Extract the (x, y) coordinate from the center of the cell holding the provided text.  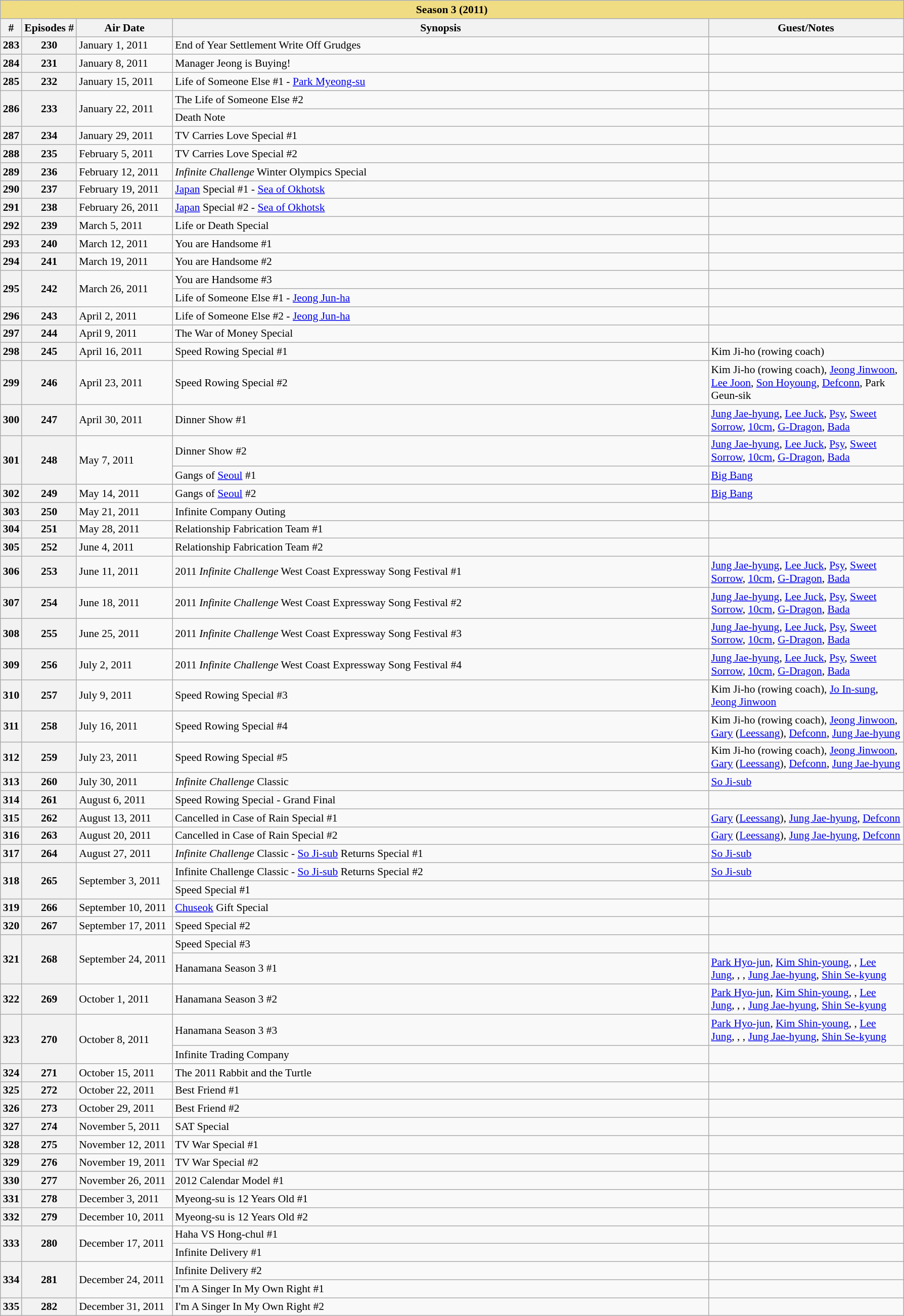
February 5, 2011 (124, 154)
231 (49, 64)
March 12, 2011 (124, 244)
TV War Special #1 (440, 1145)
Speed Rowing Special #2 (440, 383)
276 (49, 1163)
TV Carries Love Special #2 (440, 154)
257 (49, 696)
286 (11, 108)
335 (11, 1307)
252 (49, 548)
December 17, 2011 (124, 1244)
April 23, 2011 (124, 383)
The War of Money Special (440, 334)
Cancelled in Case of Rain Special #2 (440, 836)
319 (11, 908)
Speed Rowing Special #5 (440, 757)
February 26, 2011 (124, 208)
242 (49, 289)
323 (11, 1039)
July 23, 2011 (124, 757)
320 (11, 926)
330 (11, 1181)
2011 Infinite Challenge West Coast Expressway Song Festival #2 (440, 603)
Cancelled in Case of Rain Special #1 (440, 818)
240 (49, 244)
236 (49, 172)
304 (11, 529)
August 13, 2011 (124, 818)
March 26, 2011 (124, 289)
Kim Ji-ho (rowing coach), Jo In-sung, Jeong Jinwoon (806, 696)
September 3, 2011 (124, 881)
Life of Someone Else #2 - Jeong Jun-ha (440, 316)
258 (49, 726)
279 (49, 1217)
June 4, 2011 (124, 548)
287 (11, 136)
Relationship Fabrication Team #2 (440, 548)
SAT Special (440, 1127)
Speed Special #1 (440, 890)
327 (11, 1127)
April 9, 2011 (124, 334)
265 (49, 881)
Myeong-su is 12 Years Old #1 (440, 1199)
331 (11, 1199)
The Life of Someone Else #2 (440, 100)
Haha VS Hong-chul #1 (440, 1235)
269 (49, 999)
April 30, 2011 (124, 420)
June 11, 2011 (124, 572)
274 (49, 1127)
333 (11, 1244)
April 2, 2011 (124, 316)
310 (11, 696)
September 10, 2011 (124, 908)
Speed Rowing Special - Grand Final (440, 800)
Infinite Challenge Winter Olympics Special (440, 172)
334 (11, 1280)
262 (49, 818)
289 (11, 172)
2012 Calendar Model #1 (440, 1181)
230 (49, 46)
November 12, 2011 (124, 1145)
February 19, 2011 (124, 190)
299 (11, 383)
291 (11, 208)
266 (49, 908)
296 (11, 316)
Infinite Company Outing (440, 512)
283 (11, 46)
January 29, 2011 (124, 136)
273 (49, 1109)
July 9, 2011 (124, 696)
329 (11, 1163)
Hanamana Season 3 #3 (440, 1030)
Japan Special #2 - Sea of Okhotsk (440, 208)
July 16, 2011 (124, 726)
Air Date (124, 28)
308 (11, 634)
December 3, 2011 (124, 1199)
Gangs of Seoul #1 (440, 476)
Hanamana Season 3 #2 (440, 999)
249 (49, 493)
October 1, 2011 (124, 999)
251 (49, 529)
294 (11, 262)
Speed Rowing Special #1 (440, 352)
305 (11, 548)
October 15, 2011 (124, 1073)
Relationship Fabrication Team #1 (440, 529)
Myeong-su is 12 Years Old #2 (440, 1217)
2011 Infinite Challenge West Coast Expressway Song Festival #4 (440, 664)
278 (49, 1199)
248 (49, 460)
293 (11, 244)
I'm A Singer In My Own Right #2 (440, 1307)
312 (11, 757)
261 (49, 800)
October 22, 2011 (124, 1091)
June 18, 2011 (124, 603)
Infinite Delivery #2 (440, 1271)
Kim Ji-ho (rowing coach), Jeong Jinwoon, Lee Joon, Son Hoyoung, Defconn, Park Geun-sik (806, 383)
Speed Special #2 (440, 926)
232 (49, 82)
332 (11, 1217)
321 (11, 960)
322 (11, 999)
Gangs of Seoul #2 (440, 493)
Infinite Trading Company (440, 1055)
313 (11, 782)
Guest/Notes (806, 28)
307 (11, 603)
Infinite Challenge Classic (440, 782)
August 27, 2011 (124, 854)
243 (49, 316)
November 5, 2011 (124, 1127)
271 (49, 1073)
275 (49, 1145)
256 (49, 664)
300 (11, 420)
270 (49, 1039)
February 12, 2011 (124, 172)
292 (11, 226)
August 6, 2011 (124, 800)
March 5, 2011 (124, 226)
September 24, 2011 (124, 960)
288 (11, 154)
Infinite Challenge Classic - So Ji-sub Returns Special #1 (440, 854)
253 (49, 572)
September 17, 2011 (124, 926)
298 (11, 352)
Speed Rowing Special #4 (440, 726)
2011 Infinite Challenge West Coast Expressway Song Festival #1 (440, 572)
306 (11, 572)
TV War Special #2 (440, 1163)
303 (11, 512)
Season 3 (2011) (452, 10)
I'm A Singer In My Own Right #1 (440, 1289)
July 2, 2011 (124, 664)
318 (11, 881)
May 21, 2011 (124, 512)
Japan Special #1 - Sea of Okhotsk (440, 190)
You are Handsome #2 (440, 262)
295 (11, 289)
You are Handsome #1 (440, 244)
268 (49, 960)
March 19, 2011 (124, 262)
January 1, 2011 (124, 46)
235 (49, 154)
245 (49, 352)
234 (49, 136)
311 (11, 726)
255 (49, 634)
272 (49, 1091)
290 (11, 190)
# (11, 28)
Infinite Delivery #1 (440, 1253)
Chuseok Gift Special (440, 908)
Episodes # (49, 28)
January 22, 2011 (124, 108)
Life of Someone Else #1 - Jeong Jun-ha (440, 298)
May 28, 2011 (124, 529)
326 (11, 1109)
Manager Jeong is Buying! (440, 64)
May 7, 2011 (124, 460)
239 (49, 226)
285 (11, 82)
Best Friend #2 (440, 1109)
237 (49, 190)
267 (49, 926)
246 (49, 383)
Speed Special #3 (440, 944)
2011 Infinite Challenge West Coast Expressway Song Festival #3 (440, 634)
247 (49, 420)
November 19, 2011 (124, 1163)
241 (49, 262)
233 (49, 108)
263 (49, 836)
328 (11, 1145)
December 31, 2011 (124, 1307)
Kim Ji-ho (rowing coach) (806, 352)
Synopsis (440, 28)
254 (49, 603)
309 (11, 664)
325 (11, 1091)
301 (11, 460)
Life or Death Special (440, 226)
260 (49, 782)
315 (11, 818)
284 (11, 64)
January 8, 2011 (124, 64)
259 (49, 757)
280 (49, 1244)
January 15, 2011 (124, 82)
November 26, 2011 (124, 1181)
Life of Someone Else #1 - Park Myeong-su (440, 82)
End of Year Settlement Write Off Grudges (440, 46)
Dinner Show #1 (440, 420)
281 (49, 1280)
250 (49, 512)
Best Friend #1 (440, 1091)
317 (11, 854)
The 2011 Rabbit and the Turtle (440, 1073)
Death Note (440, 118)
277 (49, 1181)
October 8, 2011 (124, 1039)
314 (11, 800)
December 10, 2011 (124, 1217)
297 (11, 334)
Infinite Challenge Classic - So Ji-sub Returns Special #2 (440, 872)
August 20, 2011 (124, 836)
December 24, 2011 (124, 1280)
324 (11, 1073)
302 (11, 493)
May 14, 2011 (124, 493)
Dinner Show #2 (440, 451)
316 (11, 836)
TV Carries Love Special #1 (440, 136)
July 30, 2011 (124, 782)
June 25, 2011 (124, 634)
244 (49, 334)
238 (49, 208)
October 29, 2011 (124, 1109)
You are Handsome #3 (440, 280)
Speed Rowing Special #3 (440, 696)
264 (49, 854)
Hanamana Season 3 #1 (440, 969)
April 16, 2011 (124, 352)
282 (49, 1307)
